Return the (x, y) coordinate for the center point of the cell that contains the specified text.  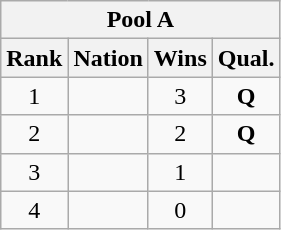
Nation (108, 58)
Wins (180, 58)
4 (34, 210)
0 (180, 210)
Qual. (246, 58)
Pool A (140, 20)
Rank (34, 58)
